Extract the [X, Y] coordinate from the center of the cell holding the provided text.  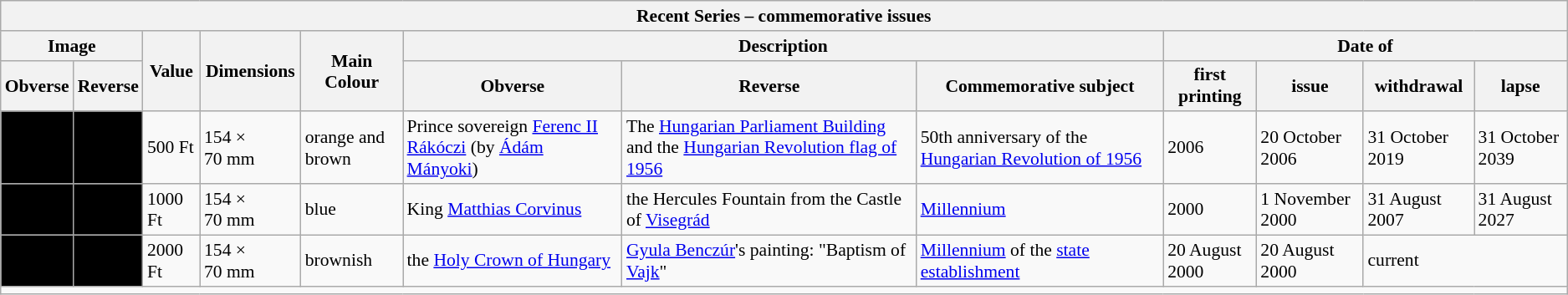
50th anniversary of the Hungarian Revolution of 1956 [1040, 149]
Recent Series – commemorative issues [784, 16]
brownish [352, 261]
1 November 2000 [1310, 209]
Image [72, 46]
Prince sovereign Ferenc II Rákóczi (by Ádám Mányoki) [513, 149]
orange and brown [352, 149]
Value [171, 72]
current [1465, 261]
Millennium of the state establishment [1040, 261]
The Hungarian Parliament Building and the Hungarian Revolution flag of 1956 [769, 149]
King Matthias Corvinus [513, 209]
Gyula Benczúr's painting: "Baptism of Vajk" [769, 261]
first printing [1209, 85]
31 August 2007 [1418, 209]
2000 [1209, 209]
31 October 2039 [1520, 149]
Description [784, 46]
Date of [1365, 46]
31 October 2019 [1418, 149]
lapse [1520, 85]
withdrawal [1418, 85]
2000 Ft [171, 261]
issue [1310, 85]
Main Colour [352, 72]
blue [352, 209]
the Hercules Fountain from the Castle of Visegrád [769, 209]
500 Ft [171, 149]
the Holy Crown of Hungary [513, 261]
Commemorative subject [1040, 85]
2006 [1209, 149]
1000 Ft [171, 209]
20 October 2006 [1310, 149]
31 August 2027 [1520, 209]
Millennium [1040, 209]
Dimensions [251, 72]
